Identify which cell holds the provided text, then report its [X, Y] central coordinate. 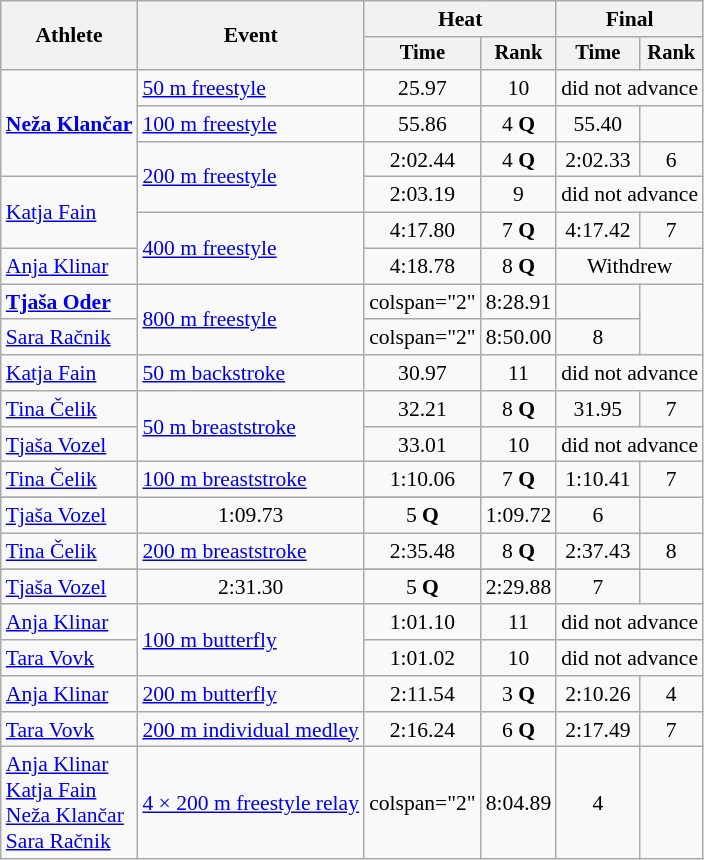
4:18.78 [422, 267]
Final [630, 19]
50 m backstroke [250, 373]
4:17.80 [422, 231]
9 [518, 195]
Sara Račnik [70, 338]
33.01 [422, 445]
100 m butterfly [250, 640]
3 Q [518, 694]
2:37.43 [598, 552]
6 Q [518, 730]
200 m individual medley [250, 730]
55.40 [598, 124]
200 m breaststroke [250, 552]
1:10.41 [598, 480]
1:09.73 [250, 516]
8:04.89 [518, 803]
100 m breaststroke [250, 480]
2:29.88 [518, 587]
2:02.33 [598, 160]
Tjaša Oder [70, 302]
25.97 [422, 88]
4:17.42 [598, 231]
2:35.48 [422, 552]
800 m freestyle [250, 320]
2:10.26 [598, 694]
2:17.49 [598, 730]
2:03.19 [422, 195]
100 m freestyle [250, 124]
2:16.24 [422, 730]
2:11.54 [422, 694]
31.95 [598, 409]
50 m freestyle [250, 88]
400 m freestyle [250, 248]
2:02.44 [422, 160]
55.86 [422, 124]
8:50.00 [518, 338]
Withdrew [630, 267]
1:09.72 [518, 516]
1:01.02 [422, 658]
Athlete [70, 36]
4 × 200 m freestyle relay [250, 803]
Event [250, 36]
32.21 [422, 409]
1:01.10 [422, 623]
1:10.06 [422, 480]
8:28.91 [518, 302]
50 m breaststroke [250, 426]
200 m freestyle [250, 178]
Heat [460, 19]
30.97 [422, 373]
2:31.30 [250, 587]
Anja KlinarKatja FainNeža KlančarSara Račnik [70, 803]
200 m butterfly [250, 694]
Neža Klančar [70, 124]
